From the cell containing the given text, extract its center point as (X, Y) coordinate. 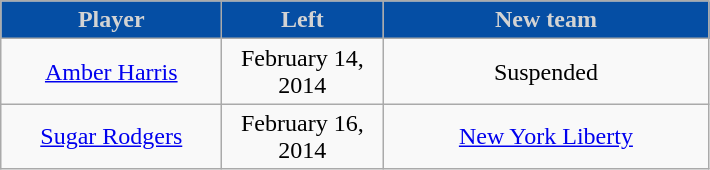
Left (302, 20)
February 16, 2014 (302, 136)
February 14, 2014 (302, 72)
Suspended (546, 72)
Amber Harris (112, 72)
New team (546, 20)
Sugar Rodgers (112, 136)
Player (112, 20)
New York Liberty (546, 136)
